Return the [x, y] coordinate for the center point of the cell that contains the specified text.  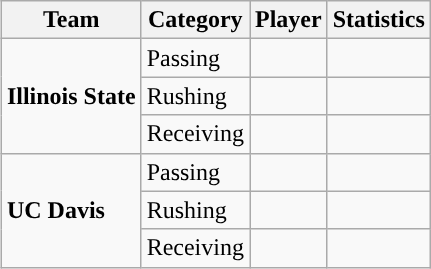
Category [195, 20]
Team [71, 20]
Player [289, 20]
UC Davis [71, 210]
Illinois State [71, 96]
Statistics [378, 20]
